Provide the [X, Y] coordinate of the cell's center where the given text is located.  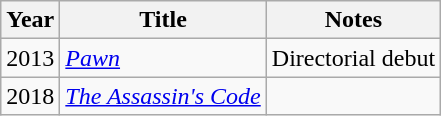
The Assassin's Code [163, 96]
2013 [30, 58]
2018 [30, 96]
Directorial debut [353, 58]
Pawn [163, 58]
Title [163, 20]
Notes [353, 20]
Year [30, 20]
